Return [X, Y] of the center of cell containing provided text 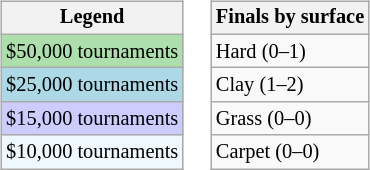
Legend [92, 18]
Finals by surface [290, 18]
Grass (0–0) [290, 119]
Carpet (0–0) [290, 152]
Hard (0–1) [290, 51]
$50,000 tournaments [92, 51]
$15,000 tournaments [92, 119]
$25,000 tournaments [92, 85]
Clay (1–2) [290, 85]
$10,000 tournaments [92, 152]
